Determine the [X, Y] coordinate at the center of the cell enclosing the given text.  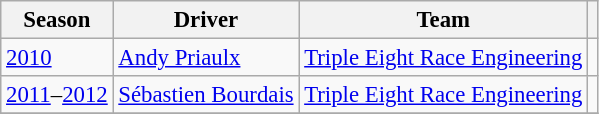
Sébastien Bourdais [206, 95]
Team [444, 20]
Andy Priaulx [206, 58]
Driver [206, 20]
2010 [57, 58]
Season [57, 20]
2011–2012 [57, 95]
